Identify which cell holds the provided text, then report its [X, Y] central coordinate. 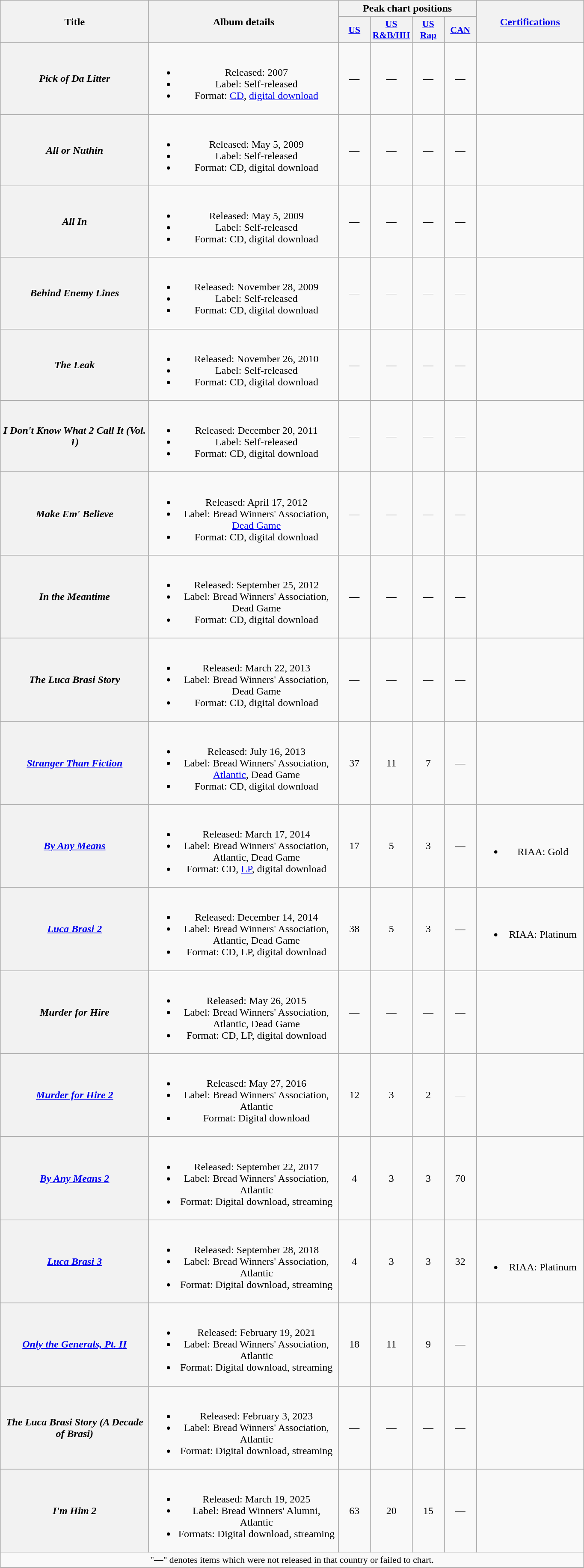
Released: February 19, 2021Label: Bread Winners' Association, AtlanticFormat: Digital download, streaming [244, 1344]
US [354, 30]
Luca Brasi 3 [74, 1261]
Released: November 28, 2009Label: Self-releasedFormat: CD, digital download [244, 293]
7 [428, 763]
All In [74, 222]
17 [354, 846]
Released: September 22, 2017Label: Bread Winners' Association, AtlanticFormat: Digital download, streaming [244, 1178]
Murder for Hire [74, 1012]
70 [460, 1178]
Released: May 26, 2015Label: Bread Winners' Association, Atlantic, Dead GameFormat: CD, LP, digital download [244, 1012]
I'm Him 2 [74, 1511]
Behind Enemy Lines [74, 293]
The Leak [74, 365]
I Don't Know What 2 Call It (Vol. 1) [74, 436]
Released: March 19, 2025Label: Bread Winners' Alumni, AtlanticFormats: Digital download, streaming [244, 1511]
Released: December 20, 2011Label: Self-releasedFormat: CD, digital download [244, 436]
US R&B/HH [391, 30]
Only the Generals, Pt. II [74, 1344]
Pick of Da Litter [74, 79]
By Any Means [74, 846]
"—" denotes items which were not released in that country or failed to chart. [292, 1560]
15 [428, 1511]
The Luca Brasi Story [74, 680]
By Any Means 2 [74, 1178]
In the Meantime [74, 596]
Released: November 26, 2010Label: Self-releasedFormat: CD, digital download [244, 365]
Released: May 27, 2016Label: Bread Winners' Association, AtlanticFormat: Digital download [244, 1095]
The Luca Brasi Story (A Decade of Brasi) [74, 1428]
12 [354, 1095]
2 [428, 1095]
32 [460, 1261]
Released: September 28, 2018Label: Bread Winners' Association, AtlanticFormat: Digital download, streaming [244, 1261]
9 [428, 1344]
37 [354, 763]
38 [354, 929]
18 [354, 1344]
Released: September 25, 2012Label: Bread Winners' Association, Dead GameFormat: CD, digital download [244, 596]
USRap [428, 30]
63 [354, 1511]
Released: July 16, 2013Label: Bread Winners' Association, Atlantic, Dead GameFormat: CD, digital download [244, 763]
Make Em' Believe [74, 513]
Title [74, 21]
Released: February 3, 2023Label: Bread Winners' Association, AtlanticFormat: Digital download, streaming [244, 1428]
Released: March 17, 2014Label: Bread Winners' Association, Atlantic, Dead GameFormat: CD, LP, digital download [244, 846]
RIAA: Gold [530, 846]
20 [391, 1511]
Released: April 17, 2012Label: Bread Winners' Association, Dead GameFormat: CD, digital download [244, 513]
Certifications [530, 21]
Released: March 22, 2013Label: Bread Winners' Association, Dead GameFormat: CD, digital download [244, 680]
Released: 2007Label: Self-releasedFormat: CD, digital download [244, 79]
Released: December 14, 2014Label: Bread Winners' Association, Atlantic, Dead GameFormat: CD, LP, digital download [244, 929]
All or Nuthin [74, 150]
Peak chart positions [407, 9]
Stranger Than Fiction [74, 763]
Album details [244, 21]
Luca Brasi 2 [74, 929]
Murder for Hire 2 [74, 1095]
CAN [460, 30]
